Identify which cell holds the provided text, then report its [x, y] central coordinate. 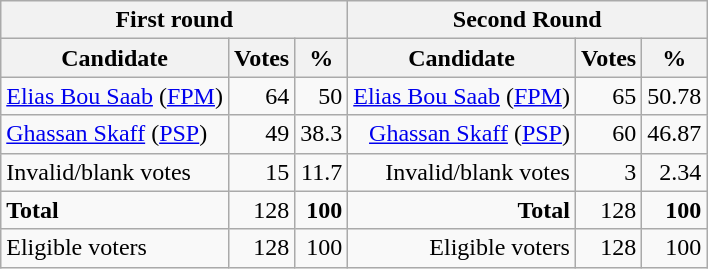
Second Round [528, 20]
3 [608, 172]
50.78 [674, 96]
46.87 [674, 134]
11.7 [322, 172]
15 [261, 172]
50 [322, 96]
2.34 [674, 172]
49 [261, 134]
60 [608, 134]
First round [174, 20]
64 [261, 96]
38.3 [322, 134]
65 [608, 96]
